Provide the (X, Y) coordinate of the cell's center where the given text is located.  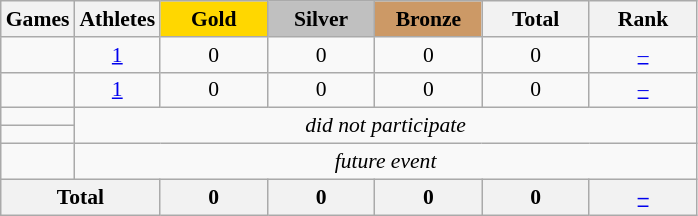
Silver (320, 19)
Gold (214, 19)
Games (38, 19)
Athletes (117, 19)
future event (385, 162)
Bronze (428, 19)
did not participate (385, 126)
Rank (642, 19)
